Output the [X, Y] coordinate of the center of the cell containing the given text.  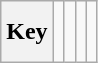
Key [27, 32]
